Detect which cell encompasses the target text, then output its [x, y] center coordinate. 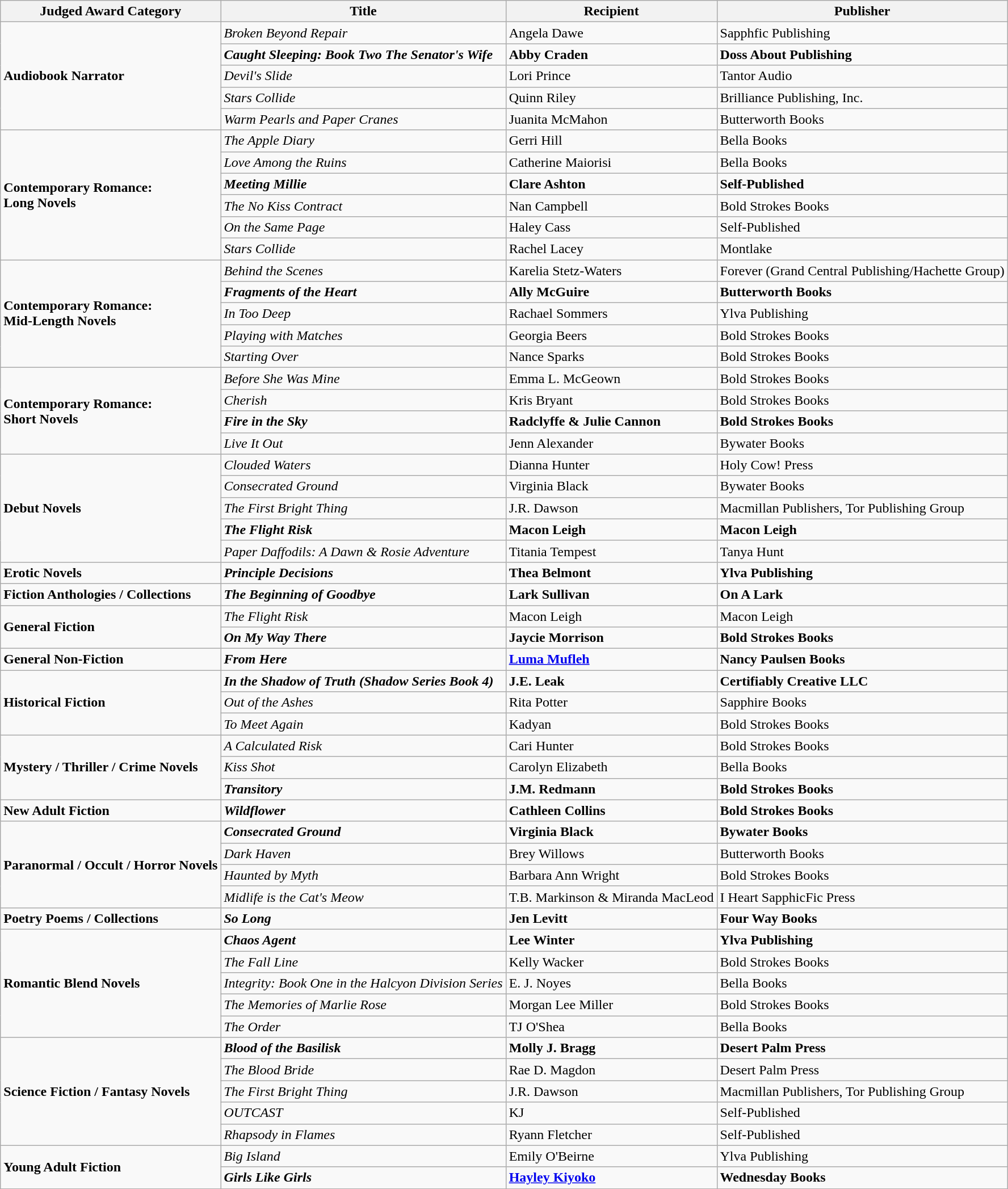
Tantor Audio [862, 76]
Debut Novels [111, 508]
Juanita McMahon [611, 119]
So Long [363, 918]
Clare Ashton [611, 184]
Karelia Stetz-Waters [611, 271]
Rae D. Magdon [611, 1070]
Holy Cow! Press [862, 465]
General Non-Fiction [111, 659]
Live It Out [363, 443]
Montlake [862, 249]
To Meet Again [363, 724]
Recipient [611, 11]
TJ O'Shea [611, 1027]
Haley Cass [611, 227]
Contemporary Romance:Long Novels [111, 195]
J.M. Redmann [611, 789]
Young Adult Fiction [111, 1167]
E. J. Noyes [611, 984]
Publisher [862, 11]
Quinn Riley [611, 98]
Jenn Alexander [611, 443]
Science Fiction / Fantasy Novels [111, 1091]
On My Way There [363, 638]
Starting Over [363, 357]
Lee Winter [611, 940]
Broken Beyond Repair [363, 33]
Integrity: Book One in the Halcyon Division Series [363, 984]
Lark Sullivan [611, 594]
Rita Potter [611, 703]
Dianna Hunter [611, 465]
Hayley Kiyoko [611, 1178]
Contemporary Romance:Short Novels [111, 411]
OUTCAST [363, 1113]
Caught Sleeping: Book Two The Senator's Wife [363, 54]
Big Island [363, 1156]
Barbara Ann Wright [611, 875]
Tanya Hunt [862, 551]
Principle Decisions [363, 573]
Certifiably Creative LLC [862, 681]
Luma Mufleh [611, 659]
In Too Deep [363, 314]
Molly J. Bragg [611, 1048]
Catherine Maiorisi [611, 162]
J.E. Leak [611, 681]
Jaycie Morrison [611, 638]
Wildflower [363, 810]
Blood of the Basilisk [363, 1048]
New Adult Fiction [111, 810]
Out of the Ashes [363, 703]
Clouded Waters [363, 465]
Georgia Beers [611, 335]
Paper Daffodils: A Dawn & Rosie Adventure [363, 551]
Lori Prince [611, 76]
Gerri Hill [611, 141]
From Here [363, 659]
Contemporary Romance:Mid-Length Novels [111, 314]
Transitory [363, 789]
Sapphire Books [862, 703]
Haunted by Myth [363, 875]
The Order [363, 1027]
Audiobook Narrator [111, 76]
KJ [611, 1113]
I Heart SapphicFic Press [862, 897]
Poetry Poems / Collections [111, 918]
Radclyffe & Julie Cannon [611, 422]
Nance Sparks [611, 357]
The Beginning of Goodbye [363, 594]
The Apple Diary [363, 141]
T.B. Markinson & Miranda MacLeod [611, 897]
The Fall Line [363, 962]
Forever (Grand Central Publishing/Hachette Group) [862, 271]
Kelly Wacker [611, 962]
Title [363, 11]
Historical Fiction [111, 703]
Judged Award Category [111, 11]
Thea Belmont [611, 573]
Love Among the Ruins [363, 162]
Wednesday Books [862, 1178]
Ryann Fletcher [611, 1135]
Kadyan [611, 724]
Fiction Anthologies / Collections [111, 594]
Abby Craden [611, 54]
Angela Dawe [611, 33]
Warm Pearls and Paper Cranes [363, 119]
Paranormal / Occult / Horror Novels [111, 864]
Cari Hunter [611, 746]
Devil's Slide [363, 76]
Chaos Agent [363, 940]
Kiss Shot [363, 767]
Erotic Novels [111, 573]
Brey Willows [611, 854]
Kris Bryant [611, 400]
Midlife is the Cat's Meow [363, 897]
Meeting Millie [363, 184]
The Memories of Marlie Rose [363, 1005]
The No Kiss Contract [363, 205]
On A Lark [862, 594]
On the Same Page [363, 227]
Fragments of the Heart [363, 292]
The Blood Bride [363, 1070]
Mystery / Thriller / Crime Novels [111, 767]
Fire in the Sky [363, 422]
Ally McGuire [611, 292]
Four Way Books [862, 918]
In the Shadow of Truth (Shadow Series Book 4) [363, 681]
General Fiction [111, 627]
Doss About Publishing [862, 54]
Carolyn Elizabeth [611, 767]
Cherish [363, 400]
Cathleen Collins [611, 810]
Rachel Lacey [611, 249]
Emma L. McGeown [611, 379]
Playing with Matches [363, 335]
Before She Was Mine [363, 379]
Sapphfic Publishing [862, 33]
Nancy Paulsen Books [862, 659]
Titania Tempest [611, 551]
Brilliance Publishing, Inc. [862, 98]
Morgan Lee Miller [611, 1005]
Romantic Blend Novels [111, 983]
Rhapsody in Flames [363, 1135]
Dark Haven [363, 854]
Rachael Sommers [611, 314]
Emily O'Beirne [611, 1156]
Girls Like Girls [363, 1178]
Jen Levitt [611, 918]
A Calculated Risk [363, 746]
Nan Campbell [611, 205]
Behind the Scenes [363, 271]
